For the text-containing cell, return its midpoint in [X, Y] coordinate format. 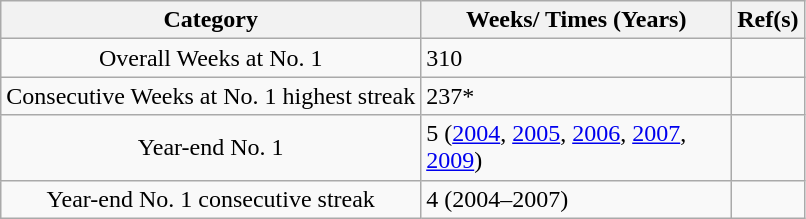
Consecutive Weeks at No. 1 highest streak [211, 96]
4 (2004–2007) [576, 199]
Weeks/ Times (Years) [576, 20]
Year-end No. 1 [211, 148]
Ref(s) [768, 20]
Category [211, 20]
Overall Weeks at No. 1 [211, 58]
237* [576, 96]
Year-end No. 1 consecutive streak [211, 199]
310 [576, 58]
5 (2004, 2005, 2006, 2007, 2009) [576, 148]
